Pinpoint the cell where the given text exists, returning its [x, y] midpoint coordinate. 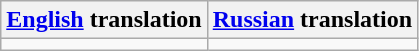
Russian translation [312, 20]
English translation [104, 20]
